Detect which cell encompasses the target text, then output its [x, y] center coordinate. 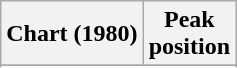
Peakposition [189, 34]
Chart (1980) [72, 34]
